For the text-containing cell, return its midpoint in [X, Y] coordinate format. 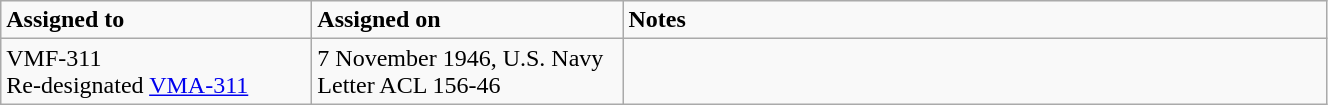
Notes [975, 20]
7 November 1946, U.S. Navy Letter ACL 156-46 [468, 72]
Assigned on [468, 20]
Assigned to [156, 20]
VMF-311Re-designated VMA-311 [156, 72]
